Provide the (X, Y) coordinate of the cell's center where the given text is located.  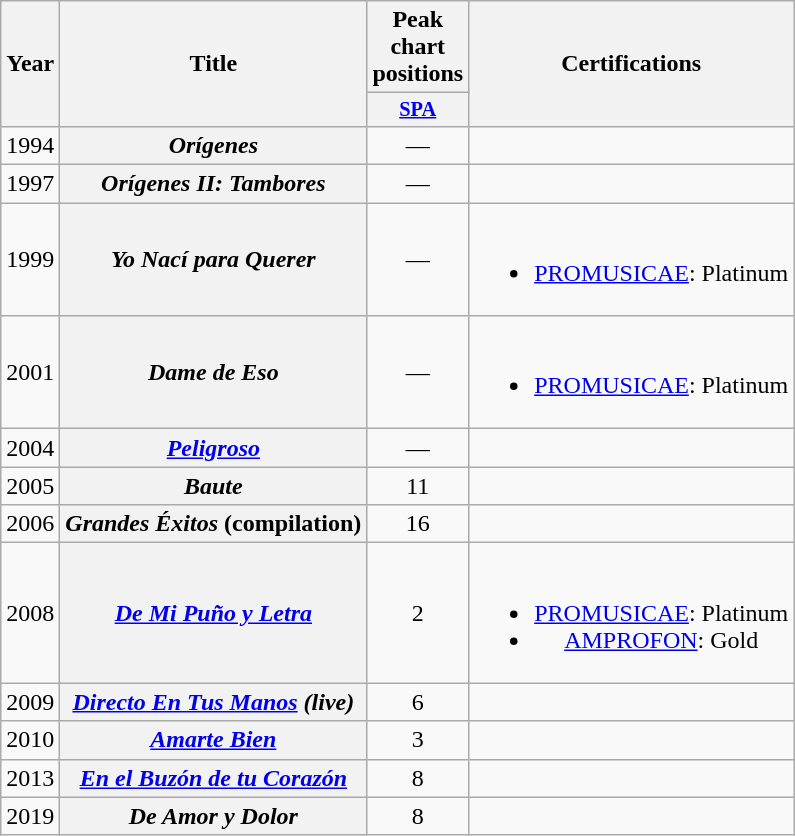
2010 (30, 740)
Year (30, 64)
En el Buzón de tu Corazón (214, 778)
Peligroso (214, 448)
2009 (30, 702)
16 (418, 524)
Baute (214, 486)
2 (418, 613)
1997 (30, 184)
Peak chart positions (418, 47)
1994 (30, 145)
Dame de Eso (214, 372)
2005 (30, 486)
Amarte Bien (214, 740)
2004 (30, 448)
Grandes Éxitos (compilation) (214, 524)
2008 (30, 613)
6 (418, 702)
Title (214, 64)
11 (418, 486)
Yo Nací para Querer (214, 260)
2001 (30, 372)
Orígenes II: Tambores (214, 184)
2006 (30, 524)
SPA (418, 110)
2013 (30, 778)
De Amor y Dolor (214, 816)
2019 (30, 816)
Directo En Tus Manos (live) (214, 702)
De Mi Puño y Letra (214, 613)
3 (418, 740)
Orígenes (214, 145)
1999 (30, 260)
Certifications (632, 64)
PROMUSICAE: PlatinumAMPROFON: Gold (632, 613)
